Capture the cell that displays the provided text and extract its (X, Y) central coordinate. 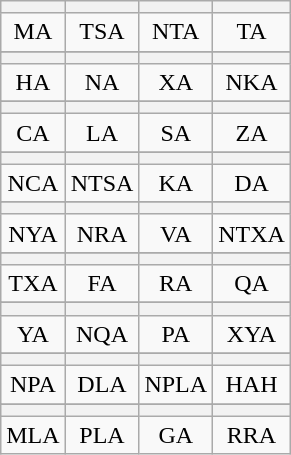
SA (176, 133)
DLA (102, 384)
NTSA (102, 183)
RA (176, 284)
HAH (252, 384)
PA (176, 334)
GA (176, 435)
RRA (252, 435)
LA (102, 133)
MLA (33, 435)
XA (176, 82)
HA (33, 82)
NYA (33, 233)
PLA (102, 435)
NA (102, 82)
YA (33, 334)
NTXA (252, 233)
QA (252, 284)
FA (102, 284)
DA (252, 183)
CA (33, 133)
TSA (102, 32)
NKA (252, 82)
NRA (102, 233)
ZA (252, 133)
KA (176, 183)
XYA (252, 334)
NTA (176, 32)
MA (33, 32)
VA (176, 233)
NPA (33, 384)
NCA (33, 183)
TXA (33, 284)
NQA (102, 334)
NPLA (176, 384)
TA (252, 32)
